From the cell containing the given text, extract its center point as [x, y] coordinate. 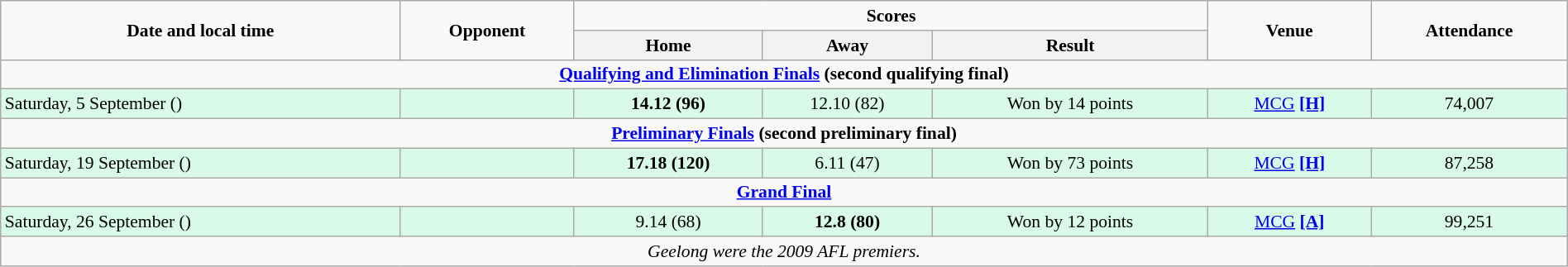
Saturday, 26 September () [200, 222]
Won by 73 points [1070, 163]
87,258 [1470, 163]
74,007 [1470, 104]
Preliminary Finals (second preliminary final) [784, 134]
Home [668, 45]
Date and local time [200, 30]
Won by 12 points [1070, 222]
Qualifying and Elimination Finals (second qualifying final) [784, 74]
12.8 (80) [847, 222]
9.14 (68) [668, 222]
99,251 [1470, 222]
Grand Final [784, 193]
17.18 (120) [668, 163]
6.11 (47) [847, 163]
Result [1070, 45]
Geelong were the 2009 AFL premiers. [784, 251]
Opponent [487, 30]
12.10 (82) [847, 104]
Attendance [1470, 30]
Saturday, 5 September () [200, 104]
Saturday, 19 September () [200, 163]
Venue [1290, 30]
Won by 14 points [1070, 104]
14.12 (96) [668, 104]
Scores [892, 16]
Away [847, 45]
MCG [A] [1290, 222]
